Determine the [x, y] coordinate at the center of the cell enclosing the given text.  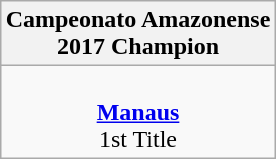
Manaus1st Title [138, 112]
Campeonato Amazonense2017 Champion [138, 34]
